From the cell containing the given text, extract its center point as [x, y] coordinate. 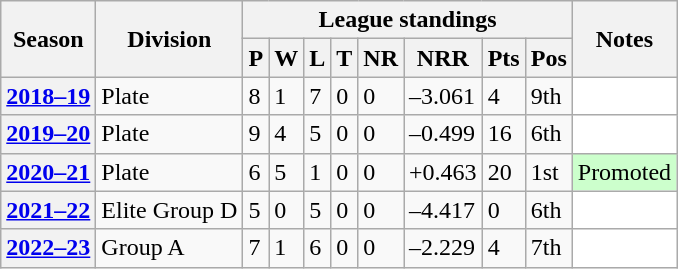
1st [548, 172]
League standings [408, 20]
W [286, 58]
–0.499 [444, 134]
2020–21 [48, 172]
L [318, 58]
2022–23 [48, 248]
NR [381, 58]
NRR [444, 58]
–3.061 [444, 96]
Division [170, 39]
T [344, 58]
2019–20 [48, 134]
Notes [624, 39]
Season [48, 39]
7th [548, 248]
8 [256, 96]
P [256, 58]
2018–19 [48, 96]
9 [256, 134]
–2.229 [444, 248]
20 [504, 172]
Elite Group D [170, 210]
–4.417 [444, 210]
16 [504, 134]
9th [548, 96]
2021–22 [48, 210]
Pts [504, 58]
Group A [170, 248]
+0.463 [444, 172]
Pos [548, 58]
Promoted [624, 172]
